Identify which cell holds the provided text, then report its [x, y] central coordinate. 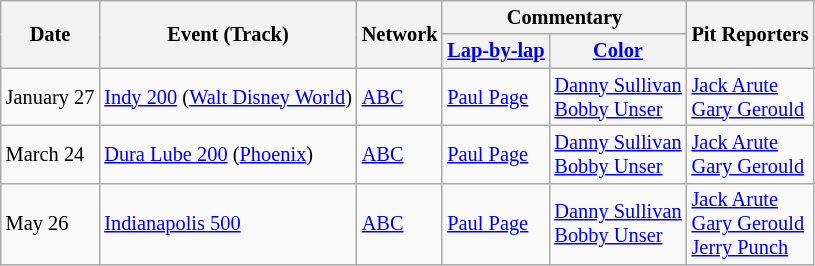
Indy 200 (Walt Disney World) [228, 97]
Date [50, 34]
Jack AruteGary GerouldJerry Punch [750, 224]
March 24 [50, 154]
Dura Lube 200 (Phoenix) [228, 154]
Color [618, 51]
Network [400, 34]
Indianapolis 500 [228, 224]
May 26 [50, 224]
Commentary [564, 17]
January 27 [50, 97]
Lap-by-lap [496, 51]
Pit Reporters [750, 34]
Event (Track) [228, 34]
